For the text-containing cell, return its midpoint in (x, y) coordinate format. 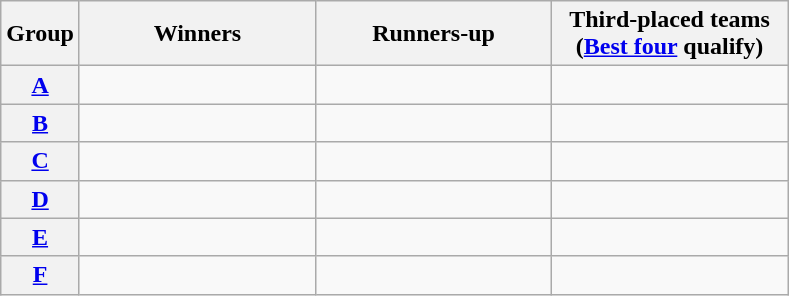
D (40, 199)
F (40, 275)
B (40, 123)
Third-placed teams(Best four qualify) (670, 34)
A (40, 85)
Group (40, 34)
Runners-up (433, 34)
C (40, 161)
Winners (197, 34)
E (40, 237)
